Provide the [x, y] coordinate of the cell's center where the given text is located.  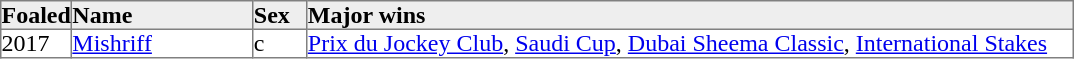
Foaled [36, 15]
Major wins [690, 15]
Name [163, 15]
Mishriff [163, 43]
c [280, 43]
2017 [36, 43]
Prix du Jockey Club, Saudi Cup, Dubai Sheema Classic, International Stakes [690, 43]
Sex [280, 15]
